Return [X, Y] of the center of cell containing provided text 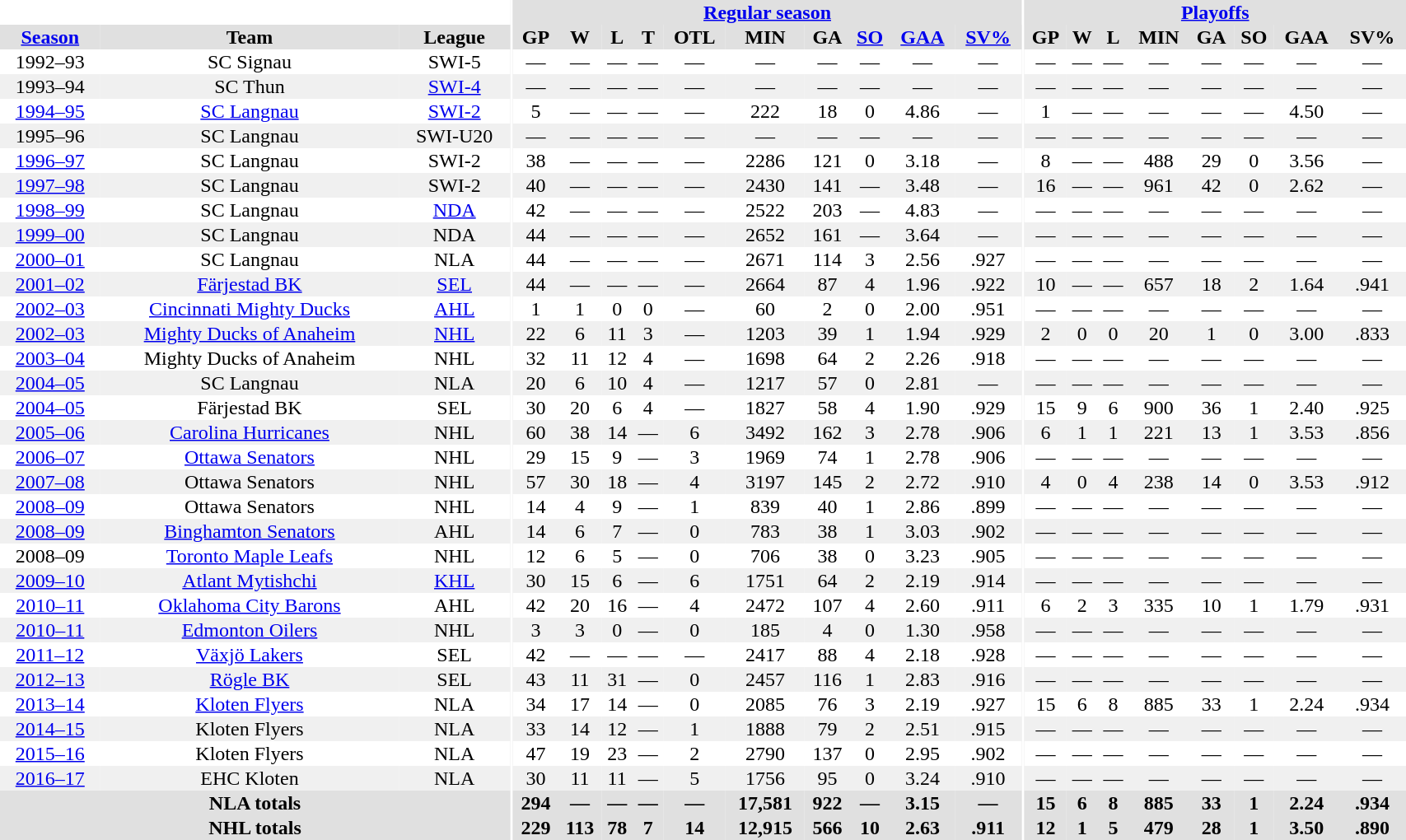
Binghamton Senators [250, 531]
1.79 [1306, 605]
113 [580, 828]
.958 [988, 630]
Växjö Lakers [250, 655]
T [648, 37]
3197 [765, 482]
706 [765, 556]
238 [1158, 482]
2006–07 [50, 457]
2417 [765, 655]
2472 [765, 605]
185 [765, 630]
1992–93 [50, 62]
3.15 [923, 803]
657 [1158, 284]
1.94 [923, 334]
2664 [765, 284]
566 [827, 828]
.915 [988, 729]
1888 [765, 729]
2009–10 [50, 581]
32 [535, 358]
Cincinnati Mighty Ducks [250, 309]
2007–08 [50, 482]
2003–04 [50, 358]
1698 [765, 358]
76 [827, 704]
3.03 [923, 531]
OTL [695, 37]
783 [765, 531]
2.95 [923, 754]
2.00 [923, 309]
1994–95 [50, 111]
17,581 [765, 803]
2.81 [923, 383]
1756 [765, 778]
2016–17 [50, 778]
2005–06 [50, 432]
2.26 [923, 358]
Team [250, 37]
2.60 [923, 605]
3.48 [923, 185]
.928 [988, 655]
2430 [765, 185]
114 [827, 259]
2.72 [923, 482]
1969 [765, 457]
Season [50, 37]
3.00 [1306, 334]
.922 [988, 284]
EHC Kloten [250, 778]
28 [1211, 828]
145 [827, 482]
58 [827, 408]
2014–15 [50, 729]
2522 [765, 210]
KHL [455, 581]
74 [827, 457]
Edmonton Oilers [250, 630]
2.40 [1306, 408]
2085 [765, 704]
Atlant Mytishchi [250, 581]
1999–00 [50, 235]
2012–13 [50, 679]
203 [827, 210]
1.96 [923, 284]
222 [765, 111]
87 [827, 284]
2000–01 [50, 259]
1827 [765, 408]
3.56 [1306, 161]
12,915 [765, 828]
13 [1211, 432]
SWI-4 [455, 86]
4.86 [923, 111]
47 [535, 754]
19 [580, 754]
SC Signau [250, 62]
3.50 [1306, 828]
88 [827, 655]
229 [535, 828]
31 [617, 679]
2001–02 [50, 284]
3.64 [923, 235]
161 [827, 235]
1203 [765, 334]
.918 [988, 358]
141 [827, 185]
900 [1158, 408]
.899 [988, 506]
SWI-5 [455, 62]
3.23 [923, 556]
1217 [765, 383]
137 [827, 754]
39 [827, 334]
221 [1158, 432]
839 [765, 506]
1997–98 [50, 185]
2.83 [923, 679]
.916 [988, 679]
2013–14 [50, 704]
2286 [765, 161]
2457 [765, 679]
2.56 [923, 259]
1.64 [1306, 284]
.914 [988, 581]
36 [1211, 408]
95 [827, 778]
2.62 [1306, 185]
1.90 [923, 408]
2.51 [923, 729]
3.24 [923, 778]
1751 [765, 581]
79 [827, 729]
2015–16 [50, 754]
2.86 [923, 506]
2790 [765, 754]
.905 [988, 556]
.951 [988, 309]
43 [535, 679]
2652 [765, 235]
17 [580, 704]
1998–99 [50, 210]
.833 [1372, 334]
1995–96 [50, 136]
4.83 [923, 210]
.925 [1372, 408]
League [455, 37]
Rögle BK [250, 679]
922 [827, 803]
488 [1158, 161]
Carolina Hurricanes [250, 432]
1996–97 [50, 161]
3492 [765, 432]
22 [535, 334]
.890 [1372, 828]
Regular season [768, 12]
2.18 [923, 655]
Toronto Maple Leafs [250, 556]
107 [827, 605]
162 [827, 432]
3.18 [923, 161]
NLA totals [255, 803]
4.50 [1306, 111]
1993–94 [50, 86]
335 [1158, 605]
SWI-U20 [455, 136]
SC Thun [250, 86]
.856 [1372, 432]
116 [827, 679]
.931 [1372, 605]
Playoffs [1215, 12]
NHL totals [255, 828]
121 [827, 161]
479 [1158, 828]
2011–12 [50, 655]
961 [1158, 185]
78 [617, 828]
2671 [765, 259]
294 [535, 803]
23 [617, 754]
34 [535, 704]
2.63 [923, 828]
Oklahoma City Barons [250, 605]
.912 [1372, 482]
1.30 [923, 630]
.941 [1372, 284]
